Determine the (X, Y) coordinate at the center of the cell enclosing the given text.  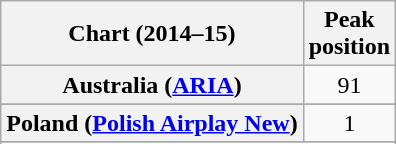
91 (349, 85)
Poland (Polish Airplay New) (152, 123)
Chart (2014–15) (152, 34)
Peakposition (349, 34)
Australia (ARIA) (152, 85)
1 (349, 123)
